Provide the [X, Y] coordinate of the cell's center where the given text is located.  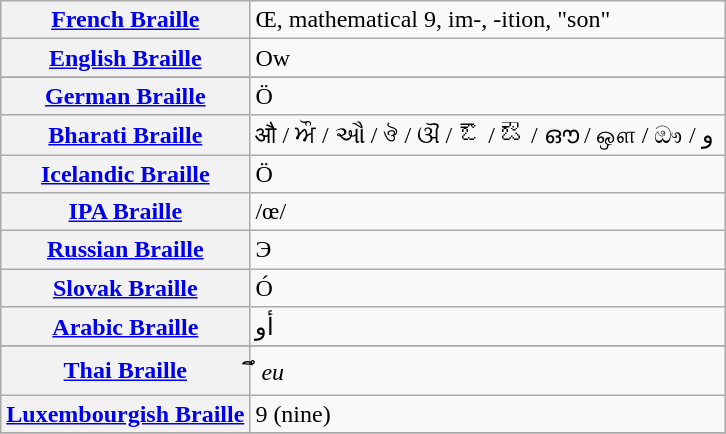
Э [488, 250]
9 (nine) [488, 414]
Thai Braille [126, 370]
Icelandic Braille [126, 173]
German Braille [126, 96]
French Braille [126, 20]
Œ, mathematical 9, im-, -ition, "son" [488, 20]
औ / ਔ / ઔ / ঔ / ଔ / ఔ / ಔ / ഔ / ஔ / ඖ / و ‎ [488, 135]
English Braille [126, 58]
Bharati Braille [126, 135]
Ow [488, 58]
Ó [488, 288]
Slovak Braille [126, 288]
Luxembourgish Braille [126, 414]
IPA Braille [126, 212]
/œ/ [488, 212]
Arabic Braille [126, 327]
Russian Braille [126, 250]
أو [488, 327]
ึ eu [488, 370]
